Locate the cell with the specified text and output its [X, Y] center coordinate. 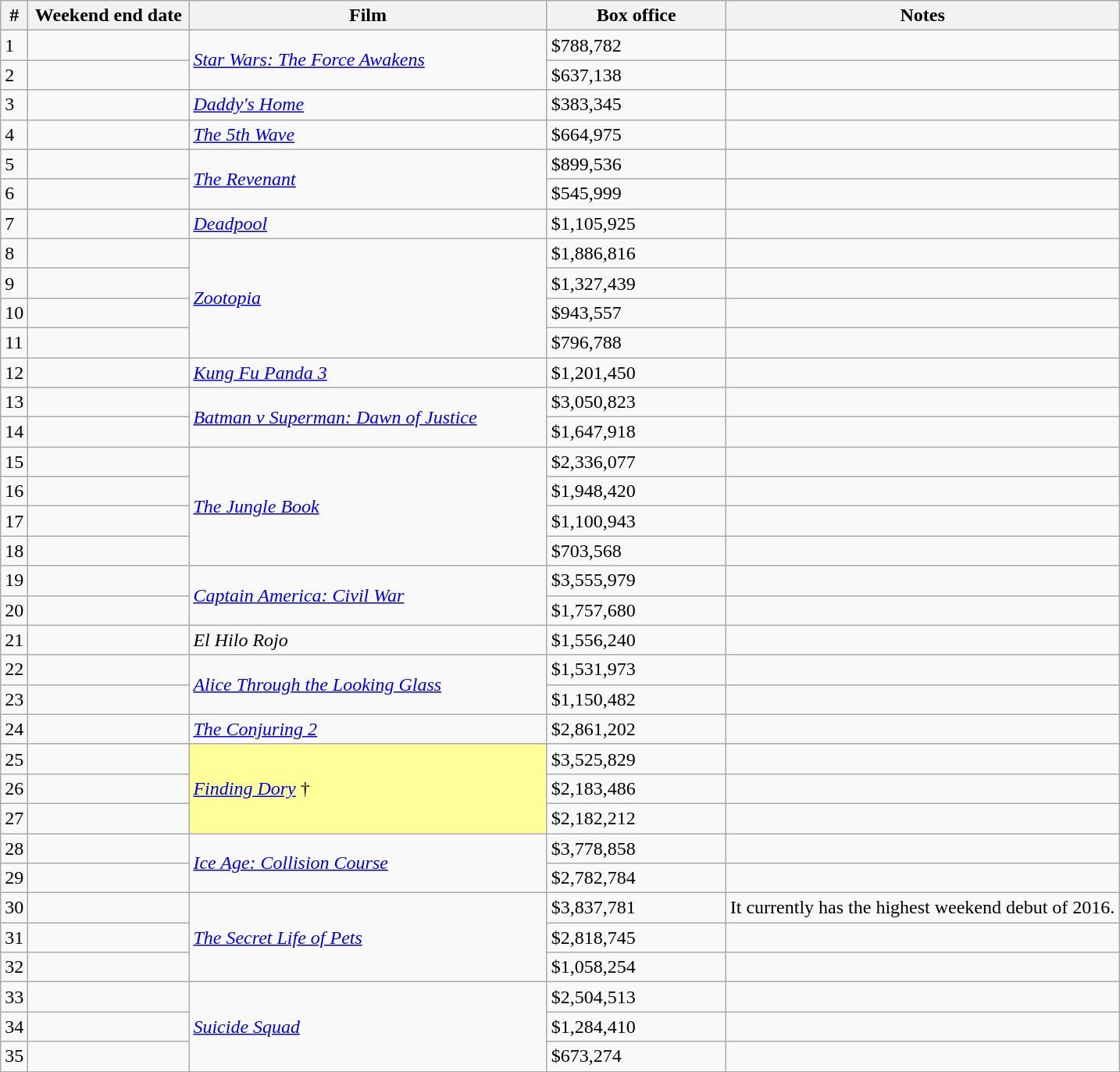
33 [14, 997]
$1,100,943 [636, 521]
$2,183,486 [636, 788]
$788,782 [636, 45]
$664,975 [636, 134]
14 [14, 432]
The Jungle Book [368, 506]
8 [14, 253]
$1,058,254 [636, 967]
Star Wars: The Force Awakens [368, 60]
Film [368, 16]
The Conjuring 2 [368, 729]
Captain America: Civil War [368, 595]
# [14, 16]
$1,284,410 [636, 1027]
$2,504,513 [636, 997]
The 5th Wave [368, 134]
11 [14, 342]
2 [14, 75]
Deadpool [368, 223]
$1,327,439 [636, 283]
$3,050,823 [636, 402]
$637,138 [636, 75]
Finding Dory † [368, 788]
15 [14, 462]
$796,788 [636, 342]
$1,531,973 [636, 670]
$3,778,858 [636, 848]
Suicide Squad [368, 1027]
28 [14, 848]
3 [14, 105]
El Hilo Rojo [368, 640]
Zootopia [368, 298]
Ice Age: Collision Course [368, 863]
Daddy's Home [368, 105]
The Revenant [368, 179]
$1,757,680 [636, 610]
20 [14, 610]
$3,525,829 [636, 759]
Box office [636, 16]
7 [14, 223]
17 [14, 521]
27 [14, 818]
26 [14, 788]
Weekend end date [109, 16]
23 [14, 699]
$1,948,420 [636, 491]
Notes [922, 16]
It currently has the highest weekend debut of 2016. [922, 908]
31 [14, 938]
$3,555,979 [636, 581]
29 [14, 878]
12 [14, 373]
$1,105,925 [636, 223]
$2,782,784 [636, 878]
24 [14, 729]
13 [14, 402]
$1,647,918 [636, 432]
$1,150,482 [636, 699]
$1,556,240 [636, 640]
$2,182,212 [636, 818]
$545,999 [636, 194]
9 [14, 283]
18 [14, 551]
$3,837,781 [636, 908]
Alice Through the Looking Glass [368, 684]
25 [14, 759]
The Secret Life of Pets [368, 938]
35 [14, 1056]
Kung Fu Panda 3 [368, 373]
$2,861,202 [636, 729]
5 [14, 164]
34 [14, 1027]
10 [14, 313]
4 [14, 134]
1 [14, 45]
21 [14, 640]
$703,568 [636, 551]
$1,201,450 [636, 373]
6 [14, 194]
30 [14, 908]
16 [14, 491]
$673,274 [636, 1056]
$2,336,077 [636, 462]
22 [14, 670]
32 [14, 967]
$899,536 [636, 164]
19 [14, 581]
$383,345 [636, 105]
$1,886,816 [636, 253]
$2,818,745 [636, 938]
Batman v Superman: Dawn of Justice [368, 417]
$943,557 [636, 313]
